Extract the [X, Y] coordinate from the center of the cell holding the provided text.  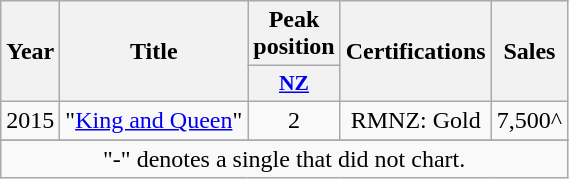
2015 [30, 120]
"King and Queen" [154, 120]
"-" denotes a single that did not chart. [284, 159]
RMNZ: Gold [416, 120]
Certifications [416, 52]
Year [30, 52]
2 [294, 120]
7,500^ [529, 120]
Peak position [294, 34]
Sales [529, 52]
Title [154, 52]
NZ [294, 84]
